Return the [X, Y] coordinate for the center point of the cell that contains the specified text.  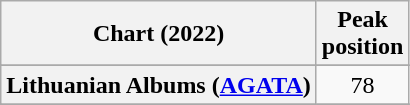
Chart (2022) [159, 34]
Lithuanian Albums (AGATA) [159, 85]
78 [362, 85]
Peakposition [362, 34]
